Identify which cell holds the provided text, then report its (X, Y) central coordinate. 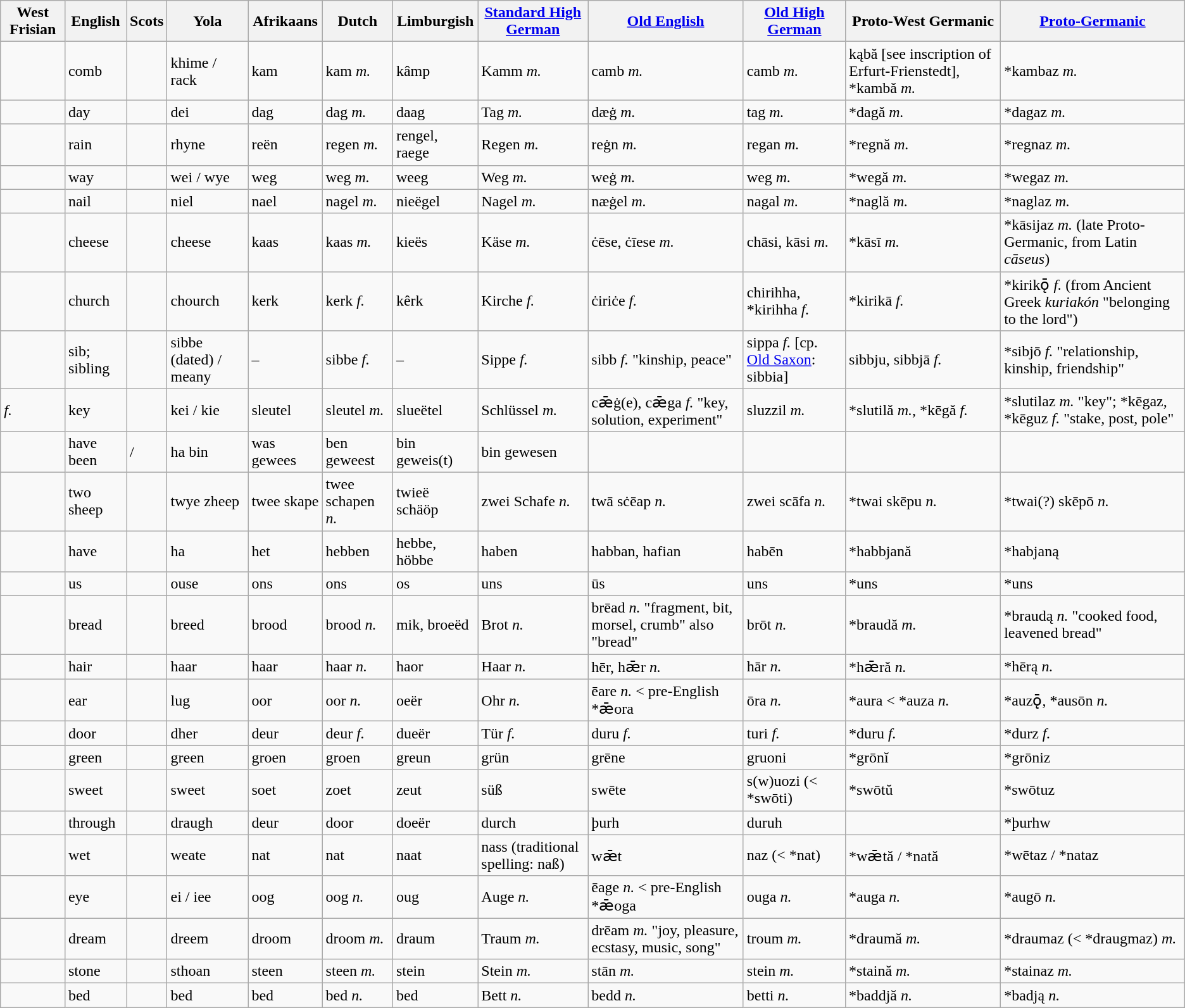
chirihha, *kirihha f. (794, 301)
khime / rack (208, 71)
swēte (666, 790)
Käse m. (533, 242)
/ (147, 452)
kerk f. (357, 301)
gruoni (794, 757)
*dagă m. (923, 112)
hair (95, 667)
Sippe f. (533, 360)
bin geweis(t) (435, 452)
ei / iee (208, 897)
brōt n. (794, 625)
dher (208, 733)
sibbe (dated) / meany (208, 360)
*durz f. (1093, 733)
*kambaz m. (1093, 71)
*kirikā f. (923, 301)
þurh (666, 823)
two sheep (95, 501)
rengel, raege (435, 144)
dæġ m. (666, 112)
*kirikǭ f. (from Ancient Greek kuriakón "belonging to the lord") (1093, 301)
zoet (357, 790)
Nagel m. (533, 201)
oog (285, 897)
twee schapen n. (357, 501)
duruh (794, 823)
sleutel m. (357, 410)
nael (285, 201)
day (95, 112)
wet (95, 856)
stein (435, 971)
mik, broeëd (435, 625)
*habbjană (923, 551)
way (95, 177)
key (95, 410)
Old English (666, 22)
draum (435, 939)
Proto-Germanic (1093, 22)
Afrikaans (285, 22)
stān m. (666, 971)
durch (533, 823)
have been (95, 452)
steen (285, 971)
bedd n. (666, 995)
Traum m. (533, 939)
*sibjō f. "relationship, kinship, friendship" (1093, 360)
Tür f. (533, 733)
breed (208, 625)
süß (533, 790)
dei (208, 112)
kêrk (435, 301)
nagal m. (794, 201)
sibb f. "kinship, peace" (666, 360)
*kāsijaz m. (late Proto-Germanic, from Latin cāseus) (1093, 242)
sibbju, sibbjā f. (923, 360)
weġ m. (666, 177)
kąbă [see inscription of Erfurt-Frienstedt], *kambă m. (923, 71)
Stein m. (533, 971)
*naglaz m. (1093, 201)
chāsi, kāsi m. (794, 242)
weg (285, 177)
dag (285, 112)
ċēse, ċīese m. (666, 242)
West Frisian (33, 22)
rhyne (208, 144)
*habjaną (1093, 551)
sippa f. [cp. Old Saxon: sibbia] (794, 360)
ouse (208, 584)
was gewees (285, 452)
habēn (794, 551)
kâmp (435, 71)
kaas (285, 242)
doeër (435, 823)
kei / kie (208, 410)
steen m. (357, 971)
ha bin (208, 452)
*slutilă m., *kēgă f. (923, 410)
reġn m. (666, 144)
kerk (285, 301)
droom (285, 939)
hēr, hǣr n. (666, 667)
Tag m. (533, 112)
ēare n. < pre-English *ǣora (666, 700)
f. (33, 410)
weeg (435, 177)
twee skape (285, 501)
niel (208, 201)
oog n. (357, 897)
Ohr n. (533, 700)
ōra n. (794, 700)
*hǣră n. (923, 667)
*braudą n. "cooked food, leavened bread" (1093, 625)
*swōtuz (1093, 790)
naat (435, 856)
*wegă m. (923, 177)
haben (533, 551)
ūs (666, 584)
deur f. (357, 733)
ben geweest (357, 452)
sleutel (285, 410)
stein m. (794, 971)
turi f. (794, 733)
s(w)uozi (< *swōti) (794, 790)
oor (285, 700)
troum m. (794, 939)
ēage n. < pre-English *ǣoga (666, 897)
nieëgel (435, 201)
tag m. (794, 112)
church (95, 301)
*braudă m. (923, 625)
weate (208, 856)
hebben (357, 551)
stone (95, 971)
greun (435, 757)
hebbe, höbbe (435, 551)
nagel m. (357, 201)
het (285, 551)
nail (95, 201)
*draumaz (< *draugmaz) m. (1093, 939)
naz (< *nat) (794, 856)
*twai skēpu n. (923, 501)
Kirche f. (533, 301)
daag (435, 112)
Old High German (794, 22)
*stainaz m. (1093, 971)
oor n. (357, 700)
bed n. (357, 995)
twā sċēap n. (666, 501)
brood n. (357, 625)
bin gewesen (533, 452)
sthoan (208, 971)
droom m. (357, 939)
Regen m. (533, 144)
soet (285, 790)
*twai(?) skēpō n. (1093, 501)
brood (285, 625)
Limburgish (435, 22)
draugh (208, 823)
slueëtel (435, 410)
duru f. (666, 733)
grēne (666, 757)
kieës (435, 242)
dag m. (357, 112)
Schlüssel m. (533, 410)
Auge n. (533, 897)
kam m. (357, 71)
hār n. (794, 667)
Dutch (357, 22)
dream (95, 939)
*badją n. (1093, 995)
Brot n. (533, 625)
*draumă m. (923, 939)
wei / wye (208, 177)
*staină m. (923, 971)
lug (208, 700)
zwei Schafe n. (533, 501)
*kāsī m. (923, 242)
zeut (435, 790)
*wǣtă / *nată (923, 856)
haar n. (357, 667)
sluzzil m. (794, 410)
dueër (435, 733)
*baddjă n. (923, 995)
*þurhw (1093, 823)
have (95, 551)
twieë schäöp (435, 501)
oug (435, 897)
cǣġ(e), cǣga f. "key, solution, experiment" (666, 410)
*naglă m. (923, 201)
*wegaz m. (1093, 177)
twye zheep (208, 501)
*augō n. (1093, 897)
grün (533, 757)
wǣt (666, 856)
*swōtŭ (923, 790)
drēam m. "joy, pleasure, ecstasy, music, song" (666, 939)
*duru f. (923, 733)
reën (285, 144)
us (95, 584)
*grōniz (1093, 757)
ouga n. (794, 897)
Kamm m. (533, 71)
zwei scāfa n. (794, 501)
betti n. (794, 995)
*grōnĭ (923, 757)
Weg m. (533, 177)
haor (435, 667)
habban, hafian (666, 551)
dreem (208, 939)
Haar n. (533, 667)
eye (95, 897)
Scots (147, 22)
*regnaz m. (1093, 144)
*dagaz m. (1093, 112)
through (95, 823)
sibbe f. (357, 360)
kaas m. (357, 242)
sib; sibling (95, 360)
ear (95, 700)
Proto-West Germanic (923, 22)
brēad n. "fragment, bit, morsel, crumb" also "bread" (666, 625)
*hērą n. (1093, 667)
rain (95, 144)
regen m. (357, 144)
ċiriċe f. (666, 301)
Bett n. (533, 995)
*auga n. (923, 897)
Yola (208, 22)
kam (285, 71)
os (435, 584)
*wētaz / *nataz (1093, 856)
*slutilaz m. "key"; *kēgaz, *kēguz f. "stake, post, pole" (1093, 410)
*regnă m. (923, 144)
English (95, 22)
*aura < *auza n. (923, 700)
bread (95, 625)
oeër (435, 700)
Standard High German (533, 22)
*auzǭ, *ausōn n. (1093, 700)
comb (95, 71)
chourch (208, 301)
næġel m. (666, 201)
ha (208, 551)
nass (traditional spelling: naß) (533, 856)
regan m. (794, 144)
